Extract the [x, y] coordinate from the center of the cell holding the provided text.  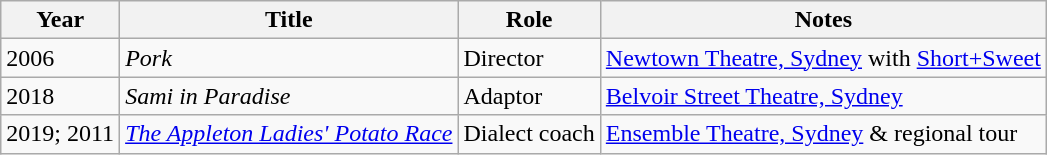
2019; 2011 [60, 134]
Dialect coach [529, 134]
Role [529, 20]
Belvoir Street Theatre, Sydney [823, 96]
The Appleton Ladies' Potato Race [289, 134]
Title [289, 20]
Pork [289, 58]
2006 [60, 58]
Adaptor [529, 96]
Ensemble Theatre, Sydney & regional tour [823, 134]
Sami in Paradise [289, 96]
Director [529, 58]
Notes [823, 20]
2018 [60, 96]
Newtown Theatre, Sydney with Short+Sweet [823, 58]
Year [60, 20]
